Scan for the cell matching the given text and deliver its [X, Y] coordinate at center. 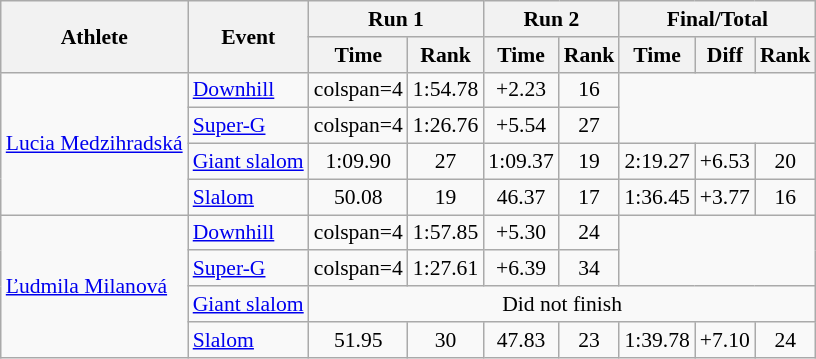
+5.30 [520, 233]
1:26.76 [446, 126]
Athlete [94, 36]
Event [248, 36]
1:09.37 [520, 162]
+5.54 [520, 126]
1:09.90 [358, 162]
34 [590, 269]
Run 2 [551, 19]
+2.23 [520, 90]
1:36.45 [656, 197]
1:27.61 [446, 269]
23 [590, 340]
47.83 [520, 340]
2:19.27 [656, 162]
+6.53 [725, 162]
50.08 [358, 197]
Run 1 [396, 19]
17 [590, 197]
20 [786, 162]
1:57.85 [446, 233]
51.95 [358, 340]
Diff [725, 55]
+7.10 [725, 340]
Lucia Medzihradská [94, 143]
Final/Total [717, 19]
+6.39 [520, 269]
1:39.78 [656, 340]
+3.77 [725, 197]
1:54.78 [446, 90]
Ľudmila Milanová [94, 286]
46.37 [520, 197]
Did not finish [562, 304]
30 [446, 340]
